Output the (X, Y) coordinate of the center of the cell containing the given text.  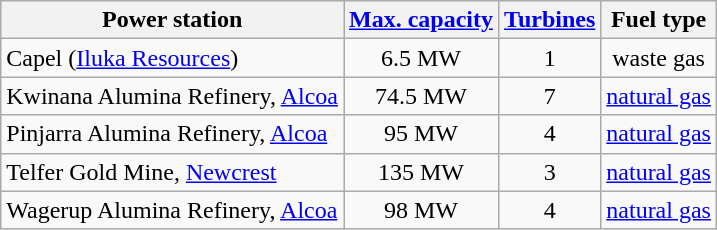
98 MW (422, 210)
3 (550, 172)
Kwinana Alumina Refinery, Alcoa (172, 96)
Fuel type (659, 20)
6.5 MW (422, 58)
7 (550, 96)
Max. capacity (422, 20)
74.5 MW (422, 96)
95 MW (422, 134)
Capel (Iluka Resources) (172, 58)
Wagerup Alumina Refinery, Alcoa (172, 210)
Power station (172, 20)
Telfer Gold Mine, Newcrest (172, 172)
Turbines (550, 20)
1 (550, 58)
waste gas (659, 58)
135 MW (422, 172)
Pinjarra Alumina Refinery, Alcoa (172, 134)
